Find where the given text appears and provide that cell's center as (x, y) coordinate. 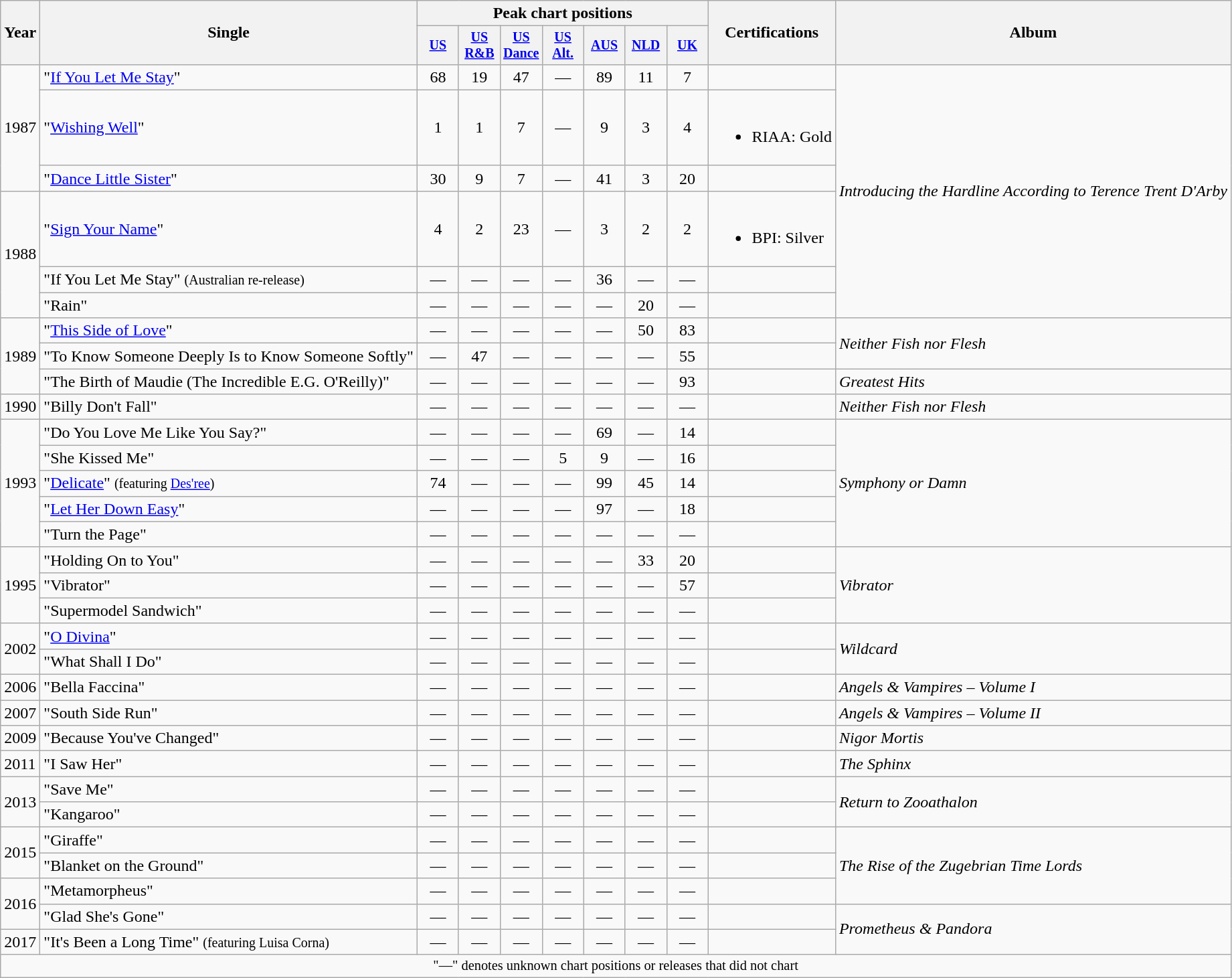
Symphony or Damn (1033, 483)
45 (646, 483)
"If You Let Me Stay" (229, 77)
18 (687, 509)
33 (646, 560)
89 (604, 77)
57 (687, 585)
19 (479, 77)
"Do You Love Me Like You Say?" (229, 432)
"Wishing Well" (229, 127)
The Sphinx (1033, 764)
USDance (521, 46)
Greatest Hits (1033, 382)
2002 (20, 649)
UK (687, 46)
2007 (20, 713)
Peak chart positions (562, 13)
Angels & Vampires – Volume I (1033, 687)
"It's Been a Long Time" (featuring Luisa Corna) (229, 942)
1990 (20, 407)
Certifications (772, 33)
1987 (20, 127)
"Sign Your Name" (229, 229)
55 (687, 356)
"Vibrator" (229, 585)
USAlt. (563, 46)
83 (687, 331)
69 (604, 432)
68 (438, 77)
"O Divina" (229, 636)
"She Kissed Me" (229, 458)
16 (687, 458)
Introducing the Hardline According to Terence Trent D'Arby (1033, 191)
USR&B (479, 46)
Prometheus & Pandora (1033, 929)
AUS (604, 46)
2017 (20, 942)
36 (604, 280)
"Save Me" (229, 789)
1988 (20, 254)
"Let Her Down Easy" (229, 509)
"This Side of Love" (229, 331)
30 (438, 178)
2009 (20, 738)
The Rise of the Zugebrian Time Lords (1033, 866)
"Holding On to You" (229, 560)
"Turn the Page" (229, 534)
"Billy Don't Fall" (229, 407)
2015 (20, 853)
1995 (20, 585)
Vibrator (1033, 585)
"I Saw Her" (229, 764)
Year (20, 33)
NLD (646, 46)
2006 (20, 687)
Single (229, 33)
"Because You've Changed" (229, 738)
Return to Zooathalon (1033, 802)
"To Know Someone Deeply Is to Know Someone Softly" (229, 356)
"South Side Run" (229, 713)
41 (604, 178)
BPI: Silver (772, 229)
"—" denotes unknown chart positions or releases that did not chart (616, 966)
"Metamorpheus" (229, 891)
"Supermodel Sandwich" (229, 610)
11 (646, 77)
50 (646, 331)
1989 (20, 356)
Wildcard (1033, 649)
"Giraffe" (229, 840)
US (438, 46)
Angels & Vampires – Volume II (1033, 713)
74 (438, 483)
"What Shall I Do" (229, 661)
"The Birth of Maudie (The Incredible E.G. O'Reilly)" (229, 382)
"Dance Little Sister" (229, 178)
Nigor Mortis (1033, 738)
2011 (20, 764)
93 (687, 382)
23 (521, 229)
RIAA: Gold (772, 127)
"Bella Faccina" (229, 687)
"Blanket on the Ground" (229, 866)
"Kangaroo" (229, 815)
"Rain" (229, 305)
5 (563, 458)
"Delicate" (featuring Des'ree) (229, 483)
1993 (20, 483)
2016 (20, 904)
Album (1033, 33)
"If You Let Me Stay" (Australian re-release) (229, 280)
2013 (20, 802)
99 (604, 483)
"Glad She's Gone" (229, 916)
97 (604, 509)
